Extract the (X, Y) coordinate from the center of the cell holding the provided text.  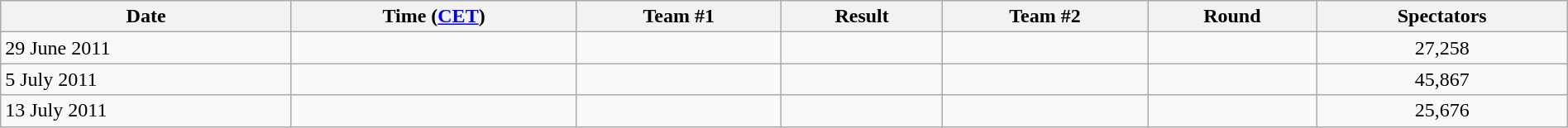
Time (CET) (433, 17)
25,676 (1442, 111)
Spectators (1442, 17)
27,258 (1442, 48)
45,867 (1442, 79)
29 June 2011 (146, 48)
Team #2 (1045, 17)
Round (1232, 17)
5 July 2011 (146, 79)
Result (862, 17)
Team #1 (679, 17)
13 July 2011 (146, 111)
Date (146, 17)
